Scan for the cell matching the given text and deliver its (x, y) coordinate at center. 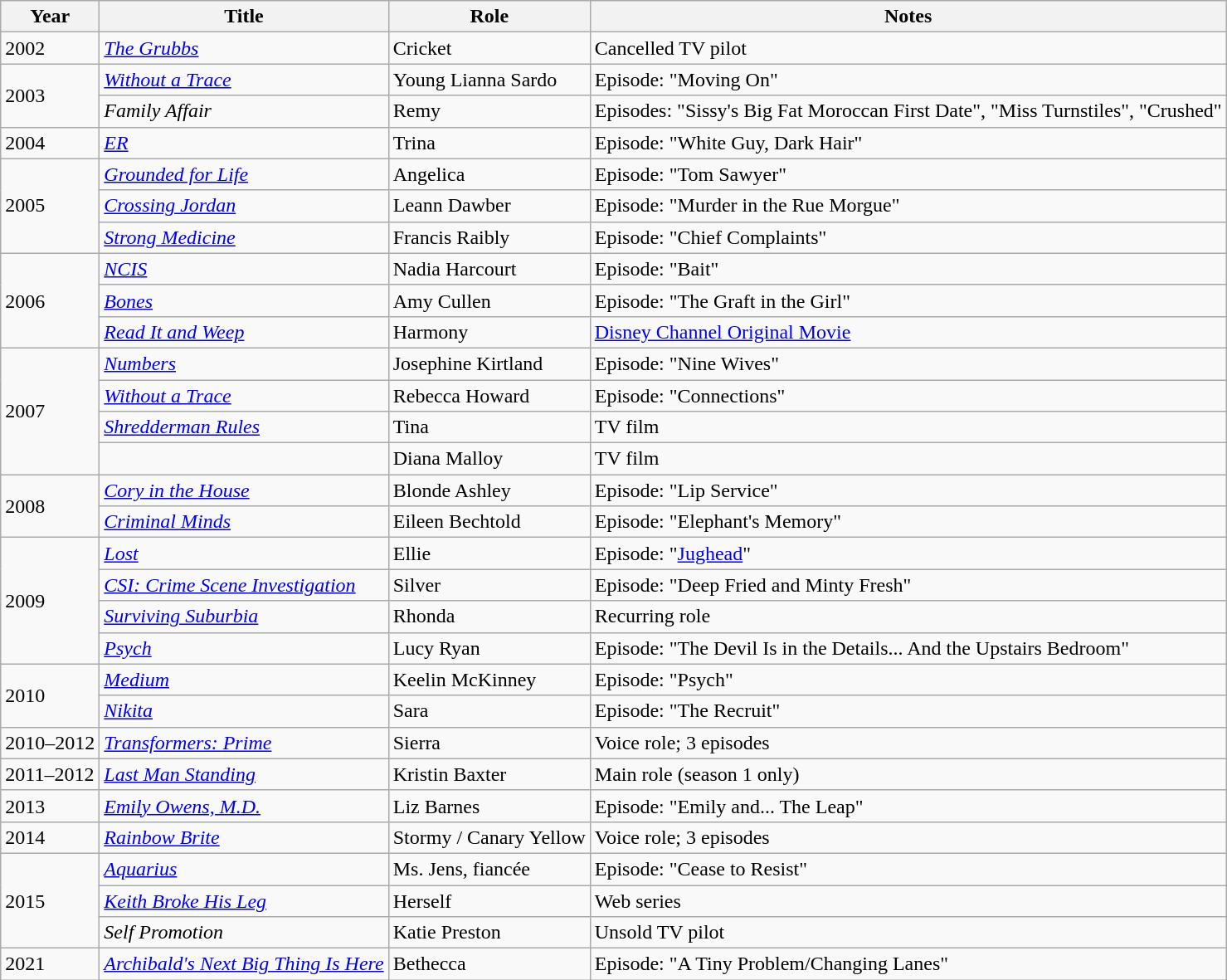
Cancelled TV pilot (908, 48)
Episode: "Deep Fried and Minty Fresh" (908, 585)
Josephine Kirtland (489, 363)
2010 (50, 695)
Episode: "A Tiny Problem/Changing Lanes" (908, 964)
Read It and Weep (244, 332)
Ms. Jens, fiancée (489, 869)
Last Man Standing (244, 774)
Episode: "White Guy, Dark Hair" (908, 143)
Diana Malloy (489, 459)
Episode: "Cease to Resist" (908, 869)
Leann Dawber (489, 206)
Stormy / Canary Yellow (489, 837)
2007 (50, 411)
2005 (50, 206)
Keelin McKinney (489, 680)
Francis Raibly (489, 237)
Grounded for Life (244, 174)
Episode: "The Recruit" (908, 711)
2015 (50, 900)
Surviving Suburbia (244, 617)
Amy Cullen (489, 300)
2010–2012 (50, 743)
Bethecca (489, 964)
Strong Medicine (244, 237)
Angelica (489, 174)
Episode: "The Devil Is in the Details... And the Upstairs Bedroom" (908, 648)
2003 (50, 95)
2008 (50, 506)
Episode: "Psych" (908, 680)
Aquarius (244, 869)
Role (489, 17)
Sierra (489, 743)
Title (244, 17)
Episode: "Jughead" (908, 553)
Katie Preston (489, 933)
CSI: Crime Scene Investigation (244, 585)
Liz Barnes (489, 806)
Bones (244, 300)
Young Lianna Sardo (489, 80)
Transformers: Prime (244, 743)
Episode: "Elephant's Memory" (908, 522)
The Grubbs (244, 48)
Lost (244, 553)
Keith Broke His Leg (244, 900)
Rebecca Howard (489, 396)
2011–2012 (50, 774)
2002 (50, 48)
Disney Channel Original Movie (908, 332)
Episode: "Lip Service" (908, 490)
Episode: "Tom Sawyer" (908, 174)
Episode: "Nine Wives" (908, 363)
Shredderman Rules (244, 427)
Kristin Baxter (489, 774)
Ellie (489, 553)
Episode: "Bait" (908, 269)
Year (50, 17)
Rhonda (489, 617)
Nadia Harcourt (489, 269)
Episode: "The Graft in the Girl" (908, 300)
Episode: "Murder in the Rue Morgue" (908, 206)
NCIS (244, 269)
2004 (50, 143)
Episodes: "Sissy's Big Fat Moroccan First Date", "Miss Turnstiles", "Crushed" (908, 111)
Episode: "Emily and... The Leap" (908, 806)
2006 (50, 300)
Blonde Ashley (489, 490)
Silver (489, 585)
Family Affair (244, 111)
Tina (489, 427)
Psych (244, 648)
Cricket (489, 48)
Nikita (244, 711)
Trina (489, 143)
Lucy Ryan (489, 648)
Herself (489, 900)
Remy (489, 111)
Sara (489, 711)
Notes (908, 17)
Episode: "Chief Complaints" (908, 237)
ER (244, 143)
Emily Owens, M.D. (244, 806)
Eileen Bechtold (489, 522)
Episode: "Connections" (908, 396)
Medium (244, 680)
Rainbow Brite (244, 837)
Cory in the House (244, 490)
Numbers (244, 363)
Recurring role (908, 617)
2009 (50, 601)
Episode: "Moving On" (908, 80)
2013 (50, 806)
Self Promotion (244, 933)
Criminal Minds (244, 522)
Archibald's Next Big Thing Is Here (244, 964)
Harmony (489, 332)
Main role (season 1 only) (908, 774)
Crossing Jordan (244, 206)
Web series (908, 900)
2014 (50, 837)
Unsold TV pilot (908, 933)
2021 (50, 964)
